Provide the [X, Y] coordinate of the cell's center where the given text is located.  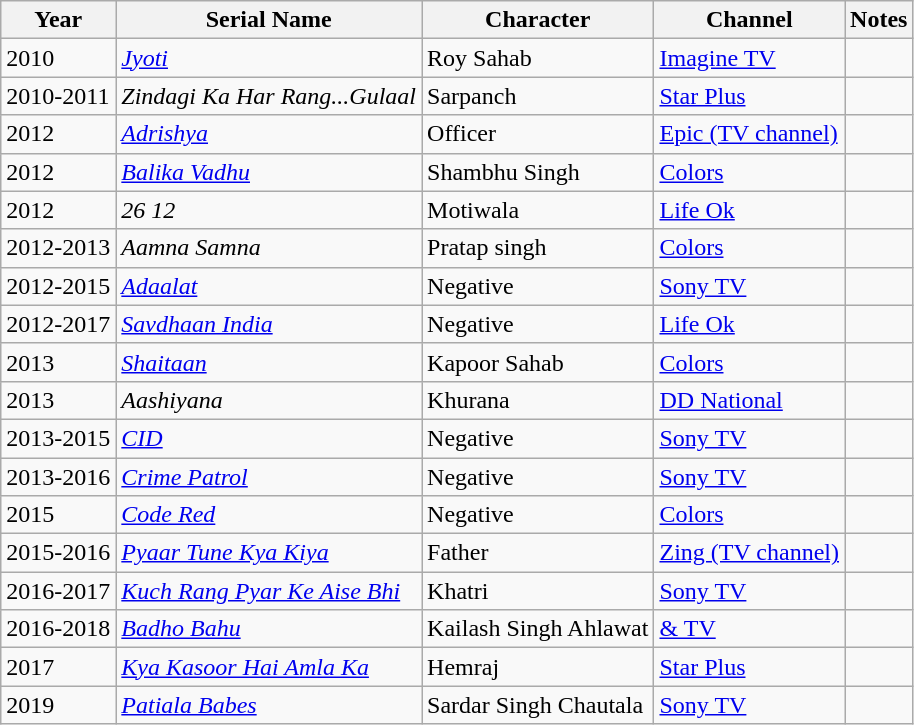
CID [269, 438]
Kya Kasoor Hai Amla Ka [269, 667]
2012-2013 [58, 248]
Father [538, 553]
Kuch Rang Pyar Ke Aise Bhi [269, 591]
Savdhaan India [269, 324]
Pyaar Tune Kya Kiya [269, 553]
2012-2015 [58, 286]
Patiala Babes [269, 705]
Motiwala [538, 210]
DD National [750, 400]
Epic (TV channel) [750, 134]
Aashiyana [269, 400]
Kailash Singh Ahlawat [538, 629]
Pratap singh [538, 248]
& TV [750, 629]
2016-2018 [58, 629]
Channel [750, 20]
Adaalat [269, 286]
Jyoti [269, 58]
Notes [879, 20]
Balika Vadhu [269, 172]
2019 [58, 705]
Imagine TV [750, 58]
Shambhu Singh [538, 172]
2013-2015 [58, 438]
2010-2011 [58, 96]
2016-2017 [58, 591]
26 12 [269, 210]
Zindagi Ka Har Rang...Gulaal [269, 96]
Badho Bahu [269, 629]
Code Red [269, 515]
Khatri [538, 591]
Year [58, 20]
Serial Name [269, 20]
2012-2017 [58, 324]
Roy Sahab [538, 58]
Officer [538, 134]
Khurana [538, 400]
Adrishya [269, 134]
Shaitaan [269, 362]
2015-2016 [58, 553]
Character [538, 20]
2015 [58, 515]
Crime Patrol [269, 477]
Sardar Singh Chautala [538, 705]
2017 [58, 667]
Aamna Samna [269, 248]
Kapoor Sahab [538, 362]
Hemraj [538, 667]
2010 [58, 58]
2013-2016 [58, 477]
Sarpanch [538, 96]
Zing (TV channel) [750, 553]
